Scan for the cell matching the given text and deliver its (x, y) coordinate at center. 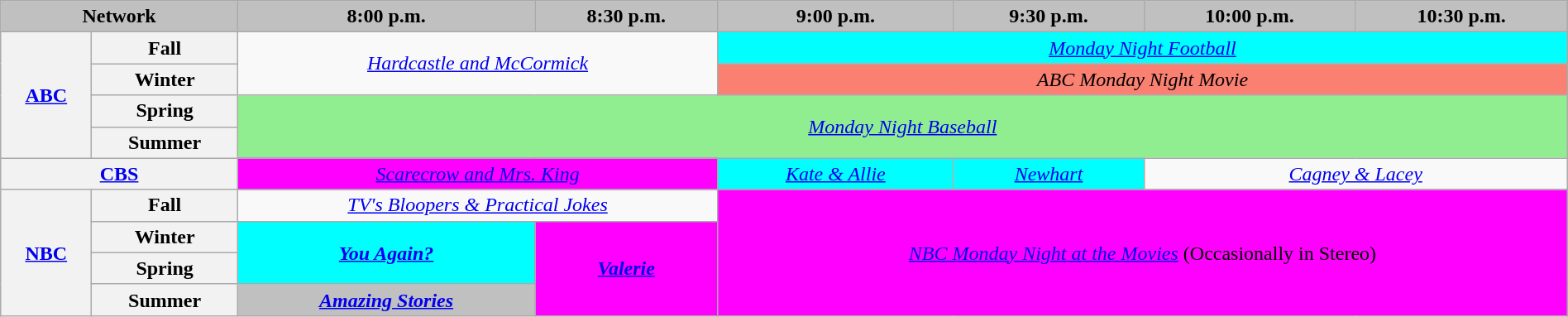
Valerie (627, 268)
Kate & Allie (835, 174)
ABC (46, 95)
CBS (119, 174)
ABC Monday Night Movie (1143, 79)
You Again? (385, 252)
Newhart (1049, 174)
Monday Night Football (1143, 48)
TV's Bloopers & Practical Jokes (477, 205)
Amazing Stories (385, 300)
Cagney & Lacey (1355, 174)
Network (119, 17)
Scarecrow and Mrs. King (477, 174)
8:00 p.m. (385, 17)
10:00 p.m. (1250, 17)
8:30 p.m. (627, 17)
10:30 p.m. (1461, 17)
9:00 p.m. (835, 17)
NBC Monday Night at the Movies (Occasionally in Stereo) (1143, 252)
Hardcastle and McCormick (477, 64)
9:30 p.m. (1049, 17)
NBC (46, 252)
Monday Night Baseball (902, 127)
